Detect which cell encompasses the target text, then output its (x, y) center coordinate. 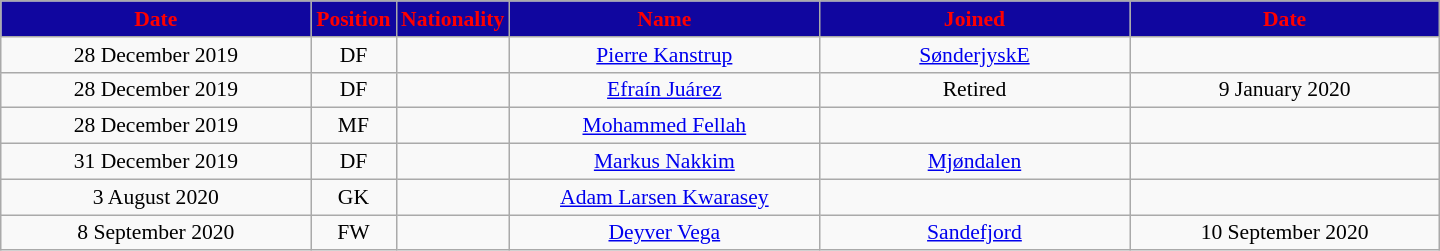
SønderjyskE (974, 55)
FW (354, 233)
Position (354, 19)
Markus Nakkim (664, 162)
Efraín Juárez (664, 90)
Adam Larsen Kwarasey (664, 197)
31 December 2019 (156, 162)
Nationality (452, 19)
Mjøndalen (974, 162)
9 January 2020 (1285, 90)
Mohammed Fellah (664, 126)
10 September 2020 (1285, 233)
Sandefjord (974, 233)
Pierre Kanstrup (664, 55)
GK (354, 197)
MF (354, 126)
8 September 2020 (156, 233)
3 August 2020 (156, 197)
Deyver Vega (664, 233)
Name (664, 19)
Joined (974, 19)
Retired (974, 90)
